Scan for the cell matching the given text and deliver its (x, y) coordinate at center. 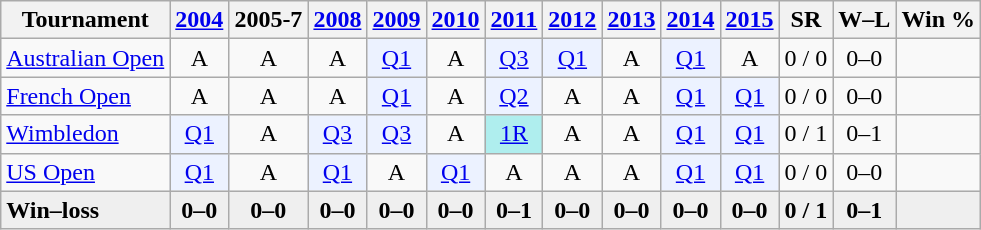
Q2 (514, 96)
French Open (86, 96)
Win % (938, 20)
2010 (456, 20)
2013 (632, 20)
2012 (572, 20)
Tournament (86, 20)
2015 (750, 20)
Wimbledon (86, 134)
SR (806, 20)
2008 (338, 20)
2009 (396, 20)
Australian Open (86, 58)
US Open (86, 172)
2005-7 (268, 20)
2004 (200, 20)
2011 (514, 20)
W–L (864, 20)
1R (514, 134)
2014 (690, 20)
Win–loss (86, 210)
